Determine the (X, Y) coordinate at the center of the cell enclosing the given text.  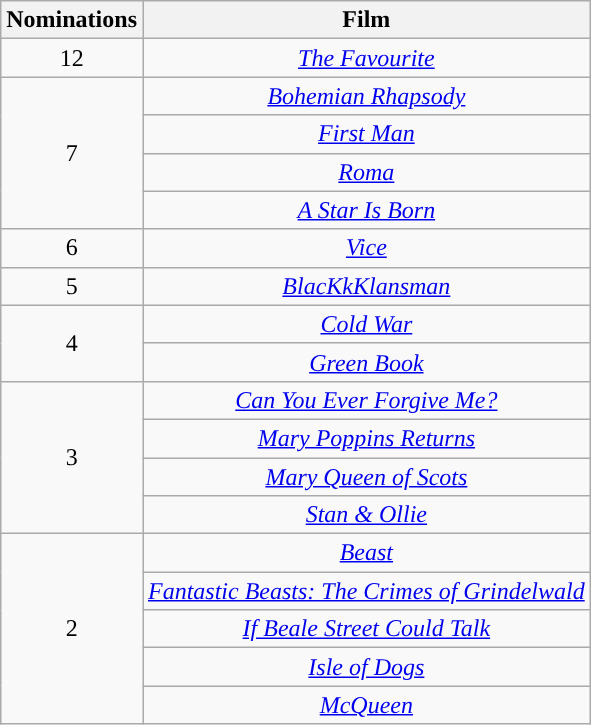
Fantastic Beasts: The Crimes of Grindelwald (366, 591)
Mary Poppins Returns (366, 438)
Beast (366, 553)
Vice (366, 248)
Green Book (366, 362)
Can You Ever Forgive Me? (366, 400)
The Favourite (366, 58)
Nominations (72, 20)
12 (72, 58)
First Man (366, 134)
Stan & Ollie (366, 515)
4 (72, 343)
2 (72, 629)
Isle of Dogs (366, 667)
Roma (366, 172)
BlacKkKlansman (366, 286)
A Star Is Born (366, 210)
5 (72, 286)
3 (72, 457)
Mary Queen of Scots (366, 477)
7 (72, 153)
McQueen (366, 705)
Film (366, 20)
Bohemian Rhapsody (366, 96)
If Beale Street Could Talk (366, 629)
6 (72, 248)
Cold War (366, 324)
